Determine the (X, Y) coordinate at the center of the cell enclosing the given text.  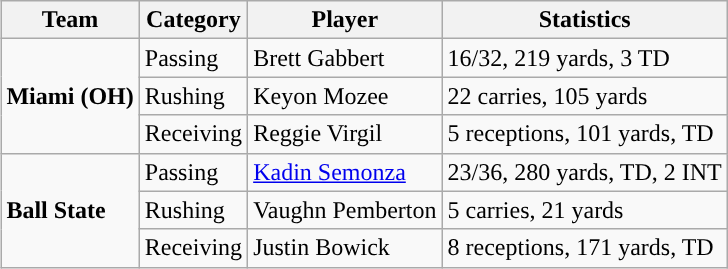
Brett Gabbert (345, 58)
5 receptions, 101 yards, TD (584, 134)
8 receptions, 171 yards, TD (584, 248)
Category (193, 20)
23/36, 280 yards, TD, 2 INT (584, 172)
Justin Bowick (345, 248)
Team (70, 20)
Ball State (70, 210)
Kadin Semonza (345, 172)
Reggie Virgil (345, 134)
22 carries, 105 yards (584, 96)
Miami (OH) (70, 96)
Vaughn Pemberton (345, 210)
Player (345, 20)
Statistics (584, 20)
Keyon Mozee (345, 96)
16/32, 219 yards, 3 TD (584, 58)
5 carries, 21 yards (584, 210)
